Capture the cell that displays the provided text and extract its (X, Y) central coordinate. 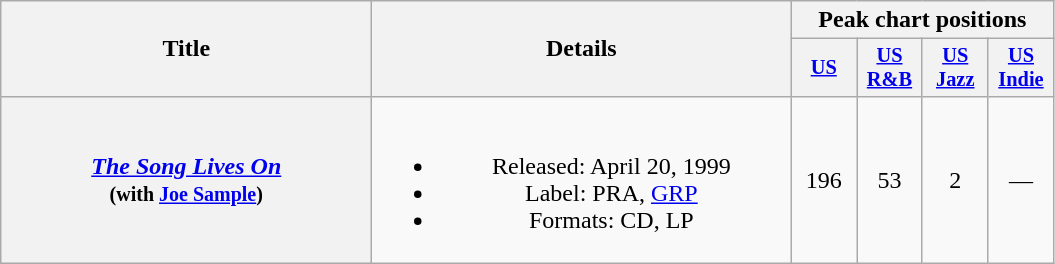
53 (890, 180)
Released: April 20, 1999Label: PRA, GRPFormats: CD, LP (582, 180)
Peak chart positions (922, 20)
USIndie (1021, 68)
Title (186, 49)
The Song Lives On (with Joe Sample) (186, 180)
US (824, 68)
USJazz (955, 68)
Details (582, 49)
— (1021, 180)
USR&B (890, 68)
196 (824, 180)
2 (955, 180)
